Determine the [x, y] coordinate at the center of the cell enclosing the given text.  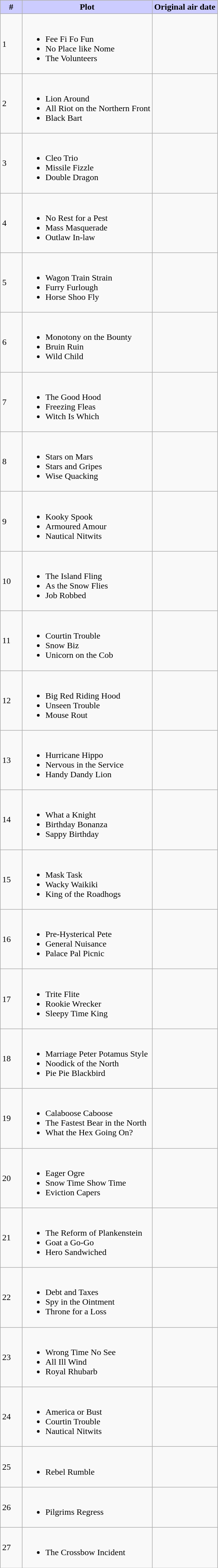
17 [11, 999]
Original air date [185, 7]
Rebel Rumble [87, 1467]
Wagon Train StrainFurry FurloughHorse Shoo Fly [87, 282]
16 [11, 939]
1 [11, 44]
5 [11, 282]
22 [11, 1297]
6 [11, 342]
2 [11, 104]
8 [11, 462]
Hurricane HippoNervous in the ServiceHandy Dandy Lion [87, 760]
Eager OgreSnow Time Show TimeEviction Capers [87, 1178]
Wrong Time No SeeAll Ill WindRoyal Rhubarb [87, 1357]
26 [11, 1507]
Big Red Riding HoodUnseen TroubleMouse Rout [87, 700]
11 [11, 640]
Stars on MarsStars and GripesWise Quacking [87, 462]
Fee Fi Fo FunNo Place like NomeThe Volunteers [87, 44]
Pilgrims Regress [87, 1507]
27 [11, 1547]
12 [11, 700]
Marriage Peter Potamus StyleNoodick of the NorthPie Pie Blackbird [87, 1058]
Monotony on the BountyBruin RuinWild Child [87, 342]
Plot [87, 7]
# [11, 7]
America or BustCourtin TroubleNautical Nitwits [87, 1416]
10 [11, 581]
Trite FliteRookie WreckerSleepy Time King [87, 999]
7 [11, 402]
No Rest for a PestMass MasqueradeOutlaw In-law [87, 223]
The Island FlingAs the Snow FliesJob Robbed [87, 581]
Debt and TaxesSpy in the OintmentThrone for a Loss [87, 1297]
18 [11, 1058]
25 [11, 1467]
Kooky SpookArmoured AmourNautical Nitwits [87, 521]
19 [11, 1118]
The Crossbow Incident [87, 1547]
23 [11, 1357]
Cleo TrioMissile FizzleDouble Dragon [87, 163]
13 [11, 760]
3 [11, 163]
4 [11, 223]
Calaboose CabooseThe Fastest Bear in the NorthWhat the Hex Going On? [87, 1118]
Pre-Hysterical PeteGeneral NuisancePalace Pal Picnic [87, 939]
15 [11, 880]
What a KnightBirthday BonanzaSappy Birthday [87, 820]
The Good HoodFreezing FleasWitch Is Which [87, 402]
Lion AroundAll Riot on the Northern FrontBlack Bart [87, 104]
14 [11, 820]
The Reform of PlankensteinGoat a Go-GoHero Sandwiched [87, 1238]
24 [11, 1416]
Mask TaskWacky WaikikiKing of the Roadhogs [87, 880]
20 [11, 1178]
Courtin TroubleSnow BizUnicorn on the Cob [87, 640]
9 [11, 521]
21 [11, 1238]
